Return (X, Y) of the center of cell containing provided text 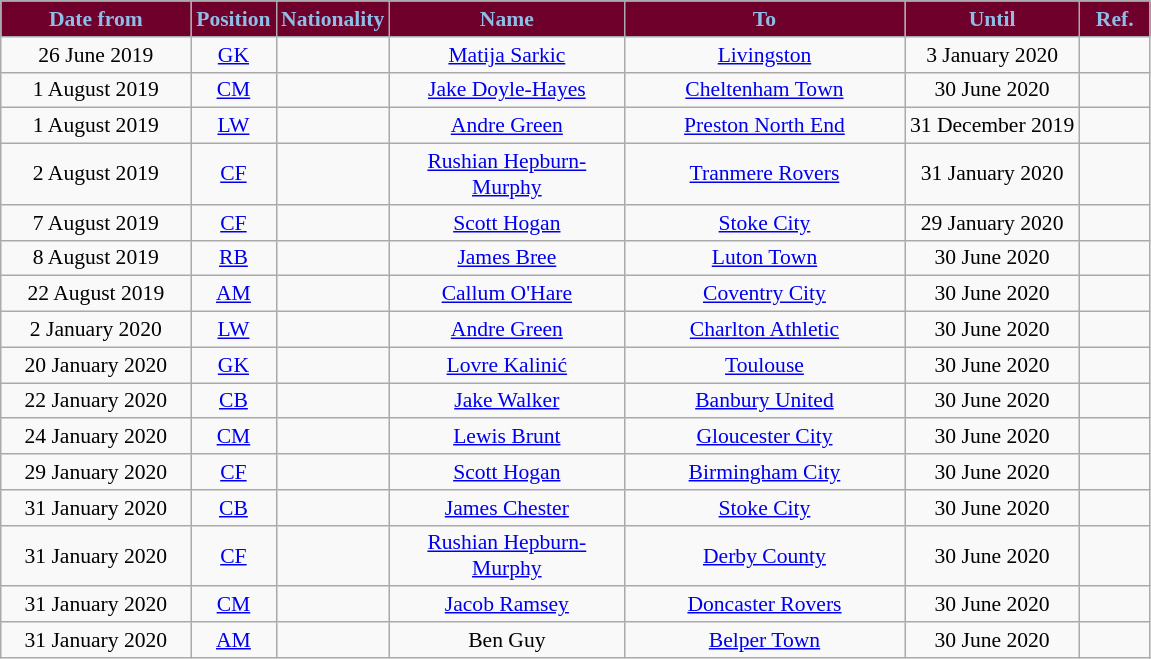
3 January 2020 (992, 55)
Belper Town (764, 640)
2 August 2019 (96, 174)
31 December 2019 (992, 126)
Jake Walker (506, 401)
Lovre Kalinić (506, 365)
James Chester (506, 508)
Matija Sarkic (506, 55)
Luton Town (764, 258)
Nationality (332, 19)
Livingston (764, 55)
8 August 2019 (96, 258)
James Bree (506, 258)
Ben Guy (506, 640)
Jake Doyle-Hayes (506, 90)
Cheltenham Town (764, 90)
2 January 2020 (96, 330)
Until (992, 19)
Coventry City (764, 294)
22 August 2019 (96, 294)
Banbury United (764, 401)
Preston North End (764, 126)
Name (506, 19)
Jacob Ramsey (506, 605)
Date from (96, 19)
Derby County (764, 556)
Ref. (1115, 19)
7 August 2019 (96, 223)
RB (234, 258)
Callum O'Hare (506, 294)
Toulouse (764, 365)
Doncaster Rovers (764, 605)
Charlton Athletic (764, 330)
Position (234, 19)
Birmingham City (764, 472)
20 January 2020 (96, 365)
22 January 2020 (96, 401)
Gloucester City (764, 437)
24 January 2020 (96, 437)
To (764, 19)
26 June 2019 (96, 55)
Tranmere Rovers (764, 174)
Lewis Brunt (506, 437)
